Determine the (x, y) coordinate at the center of the cell enclosing the given text.  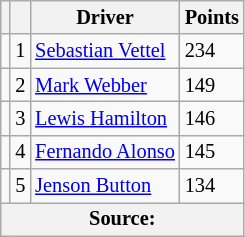
1 (20, 51)
Mark Webber (105, 85)
234 (212, 51)
Jenson Button (105, 186)
4 (20, 152)
Lewis Hamilton (105, 118)
2 (20, 85)
149 (212, 85)
134 (212, 186)
Sebastian Vettel (105, 51)
Points (212, 17)
3 (20, 118)
145 (212, 152)
5 (20, 186)
Fernando Alonso (105, 152)
146 (212, 118)
Source: (122, 219)
Driver (105, 17)
